From the cell containing the given text, extract its center point as (X, Y) coordinate. 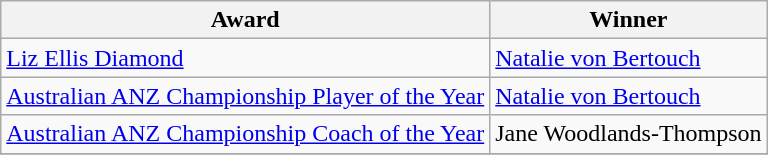
Australian ANZ Championship Coach of the Year (246, 134)
Award (246, 20)
Liz Ellis Diamond (246, 58)
Jane Woodlands-Thompson (628, 134)
Australian ANZ Championship Player of the Year (246, 96)
Winner (628, 20)
